From the cell containing the given text, extract its center point as [x, y] coordinate. 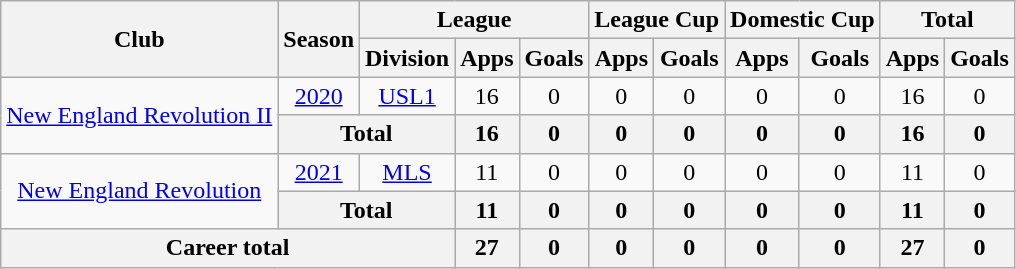
Season [319, 39]
League [474, 20]
League Cup [657, 20]
2021 [319, 172]
MLS [408, 172]
USL1 [408, 96]
New England Revolution II [140, 115]
New England Revolution [140, 191]
Club [140, 39]
Career total [228, 248]
Division [408, 58]
Domestic Cup [803, 20]
2020 [319, 96]
